For the text-containing cell, return its midpoint in (x, y) coordinate format. 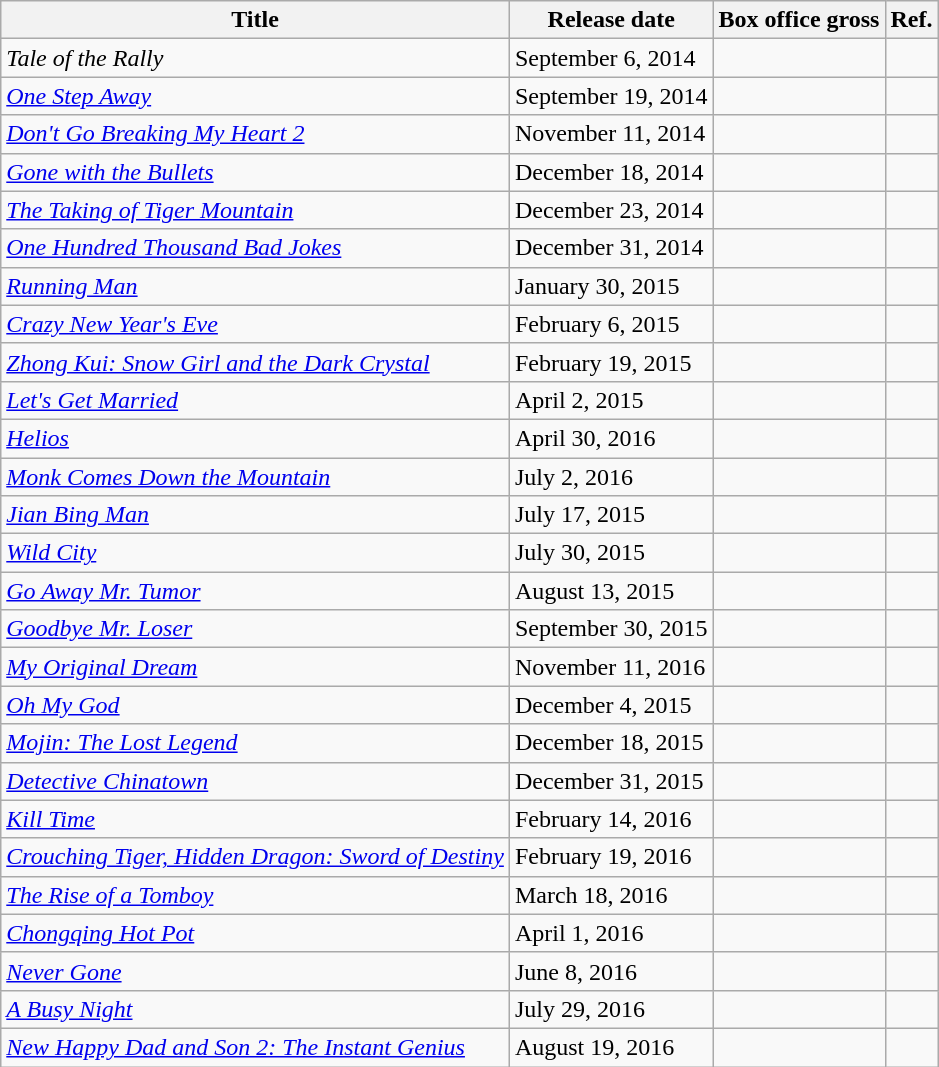
Never Gone (256, 971)
December 4, 2015 (611, 705)
Running Man (256, 286)
Tale of the Rally (256, 58)
August 19, 2016 (611, 1047)
July 29, 2016 (611, 1009)
Kill Time (256, 819)
New Happy Dad and Son 2: The Instant Genius (256, 1047)
Gone with the Bullets (256, 172)
Helios (256, 438)
September 19, 2014 (611, 96)
The Rise of a Tomboy (256, 895)
February 19, 2015 (611, 362)
February 6, 2015 (611, 324)
Monk Comes Down the Mountain (256, 477)
One Step Away (256, 96)
February 14, 2016 (611, 819)
February 19, 2016 (611, 857)
September 6, 2014 (611, 58)
March 18, 2016 (611, 895)
Detective Chinatown (256, 781)
September 30, 2015 (611, 629)
Wild City (256, 553)
November 11, 2016 (611, 667)
April 2, 2015 (611, 400)
Zhong Kui: Snow Girl and the Dark Crystal (256, 362)
July 2, 2016 (611, 477)
December 23, 2014 (611, 210)
Jian Bing Man (256, 515)
Goodbye Mr. Loser (256, 629)
Mojin: The Lost Legend (256, 743)
Oh My God (256, 705)
One Hundred Thousand Bad Jokes (256, 248)
December 31, 2014 (611, 248)
Don't Go Breaking My Heart 2 (256, 134)
June 8, 2016 (611, 971)
December 18, 2015 (611, 743)
Crazy New Year's Eve (256, 324)
July 30, 2015 (611, 553)
April 1, 2016 (611, 933)
A Busy Night (256, 1009)
January 30, 2015 (611, 286)
July 17, 2015 (611, 515)
Go Away Mr. Tumor (256, 591)
Release date (611, 20)
Chongqing Hot Pot (256, 933)
Box office gross (799, 20)
November 11, 2014 (611, 134)
December 31, 2015 (611, 781)
April 30, 2016 (611, 438)
The Taking of Tiger Mountain (256, 210)
December 18, 2014 (611, 172)
Crouching Tiger, Hidden Dragon: Sword of Destiny (256, 857)
Let's Get Married (256, 400)
August 13, 2015 (611, 591)
My Original Dream (256, 667)
Title (256, 20)
Ref. (912, 20)
